Return [X, Y] of the center of cell containing provided text 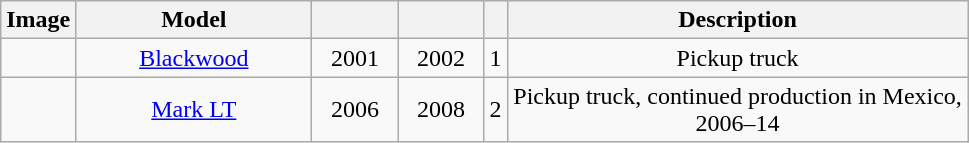
2006 [355, 110]
Blackwood [194, 58]
Pickup truck, continued production in Mexico, 2006–14 [738, 110]
2002 [441, 58]
Mark LT [194, 110]
1 [496, 58]
Model [194, 20]
Image [38, 20]
Pickup truck [738, 58]
Description [738, 20]
2 [496, 110]
2001 [355, 58]
2008 [441, 110]
